Detect which cell encompasses the target text, then output its [X, Y] center coordinate. 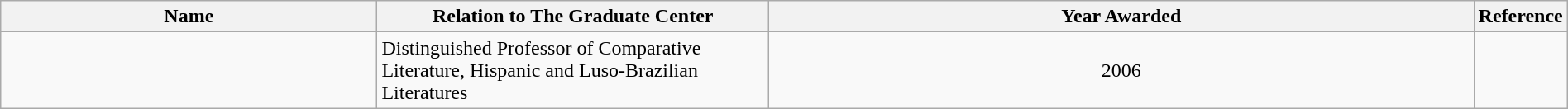
Year Awarded [1121, 17]
Relation to The Graduate Center [573, 17]
Distinguished Professor of Comparative Literature, Hispanic and Luso-Brazilian Literatures [573, 70]
Reference [1520, 17]
Name [189, 17]
2006 [1121, 70]
